Search for the cell housing the specified text and yield its [X, Y] center coordinate. 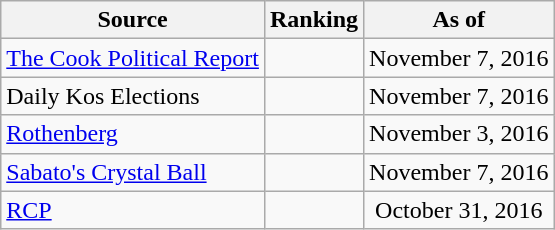
Rothenberg [133, 134]
Sabato's Crystal Ball [133, 172]
The Cook Political Report [133, 58]
As of [459, 20]
Daily Kos Elections [133, 96]
RCP [133, 210]
Ranking [314, 20]
November 3, 2016 [459, 134]
October 31, 2016 [459, 210]
Source [133, 20]
